Return the (X, Y) coordinate for the center point of the cell that contains the specified text.  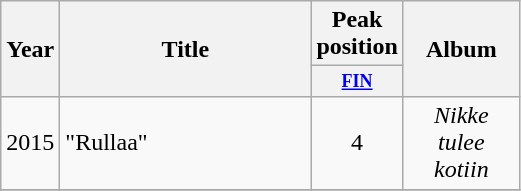
Peak position (357, 34)
Album (461, 49)
Year (30, 49)
Title (186, 49)
4 (357, 143)
Nikke tulee kotiin (461, 143)
"Rullaa" (186, 143)
FIN (357, 82)
2015 (30, 143)
